Return the (x, y) coordinate for the center point of the cell that contains the specified text.  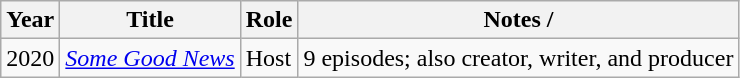
Host (269, 58)
Notes / (518, 20)
2020 (30, 58)
Role (269, 20)
9 episodes; also creator, writer, and producer (518, 58)
Year (30, 20)
Some Good News (150, 58)
Title (150, 20)
